Determine the (x, y) coordinate at the center of the cell enclosing the given text.  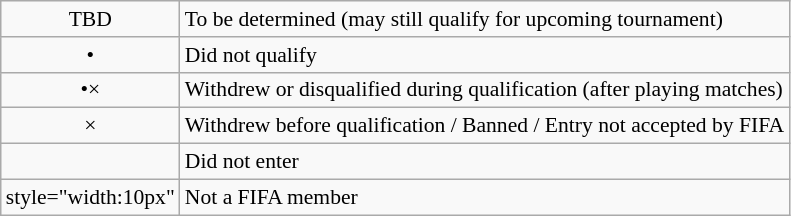
style="width:10px" (90, 197)
Did not qualify (484, 55)
Did not enter (484, 162)
TBD (90, 19)
× (90, 126)
Not a FIFA member (484, 197)
Withdrew before qualification / Banned / Entry not accepted by FIFA (484, 126)
• (90, 55)
•× (90, 90)
To be determined (may still qualify for upcoming tournament) (484, 19)
Withdrew or disqualified during qualification (after playing matches) (484, 90)
